Search for the cell housing the specified text and yield its (x, y) center coordinate. 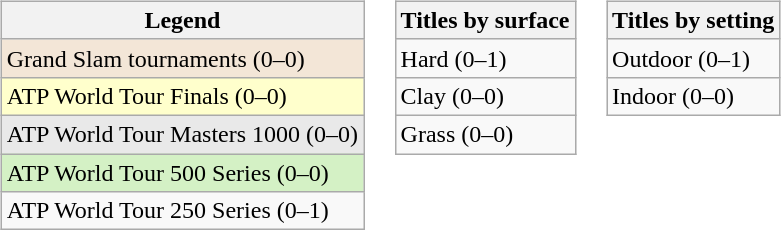
Outdoor (0–1) (694, 58)
ATP World Tour 500 Series (0–0) (182, 173)
Indoor (0–0) (694, 96)
ATP World Tour Finals (0–0) (182, 96)
ATP World Tour Masters 1000 (0–0) (182, 134)
Legend (182, 20)
Hard (0–1) (485, 58)
Titles by setting (694, 20)
Grass (0–0) (485, 134)
Titles by surface (485, 20)
Clay (0–0) (485, 96)
Grand Slam tournaments (0–0) (182, 58)
ATP World Tour 250 Series (0–1) (182, 211)
